Pinpoint the cell where the given text exists, returning its [X, Y] midpoint coordinate. 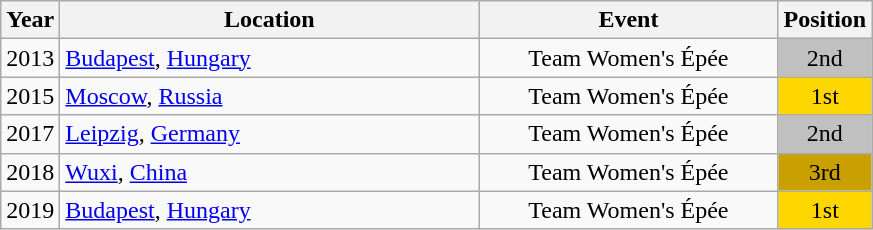
3rd [825, 172]
Moscow, Russia [270, 96]
Wuxi, China [270, 172]
2015 [30, 96]
Leipzig, Germany [270, 134]
2013 [30, 58]
Position [825, 20]
2017 [30, 134]
Location [270, 20]
2018 [30, 172]
2019 [30, 210]
Year [30, 20]
Event [628, 20]
